Extract the (x, y) coordinate from the center of the cell holding the provided text.  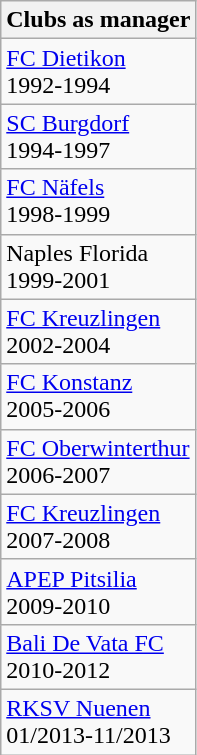
FC Oberwinterthur2006-2007 (98, 462)
Naples Florida1999-2001 (98, 266)
SC Burgdorf1994-1997 (98, 136)
FC Näfels1998-1999 (98, 202)
Bali De Vata FC2010-2012 (98, 656)
FC Kreuzlingen2002-2004 (98, 332)
APEP Pitsilia2009-2010 (98, 592)
FC Kreuzlingen2007-2008 (98, 526)
RKSV Nuenen01/2013-11/2013 (98, 722)
FC Dietikon1992-1994 (98, 72)
Clubs as manager (98, 20)
FC Konstanz2005-2006 (98, 396)
